Extract the [X, Y] coordinate from the center of the cell holding the provided text.  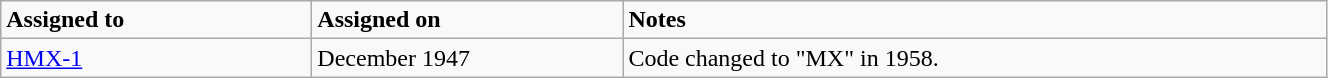
December 1947 [468, 58]
Notes [975, 20]
Assigned to [156, 20]
HMX-1 [156, 58]
Assigned on [468, 20]
Code changed to "MX" in 1958. [975, 58]
